Capture the cell that displays the provided text and extract its [X, Y] central coordinate. 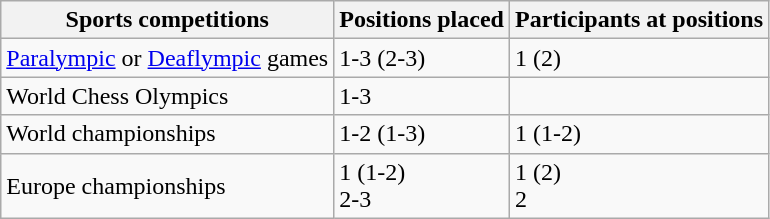
1 (1-2) 2-3 [422, 186]
Sports competitions [168, 20]
1 (2) [638, 58]
World championships [168, 134]
Paralympic or Deaflympic games [168, 58]
1-3 (2-3) [422, 58]
1-3 [422, 96]
Europe championships [168, 186]
World Chess Olympics [168, 96]
1 (1-2) [638, 134]
Positions placed [422, 20]
1 (2) 2 [638, 186]
1-2 (1-3) [422, 134]
Participants at positions [638, 20]
